Identify which cell holds the provided text, then report its (x, y) central coordinate. 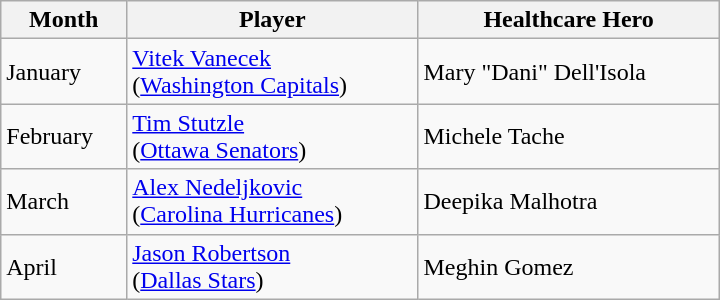
Jason Robertson(Dallas Stars) (272, 266)
Mary "Dani" Dell'Isola (568, 72)
Michele Tache (568, 136)
January (64, 72)
Deepika Malhotra (568, 202)
Meghin Gomez (568, 266)
Healthcare Hero (568, 20)
April (64, 266)
February (64, 136)
Tim Stutzle(Ottawa Senators) (272, 136)
Player (272, 20)
Vitek Vanecek(Washington Capitals) (272, 72)
Alex Nedeljkovic(Carolina Hurricanes) (272, 202)
Month (64, 20)
March (64, 202)
